Search for the cell housing the specified text and yield its [x, y] center coordinate. 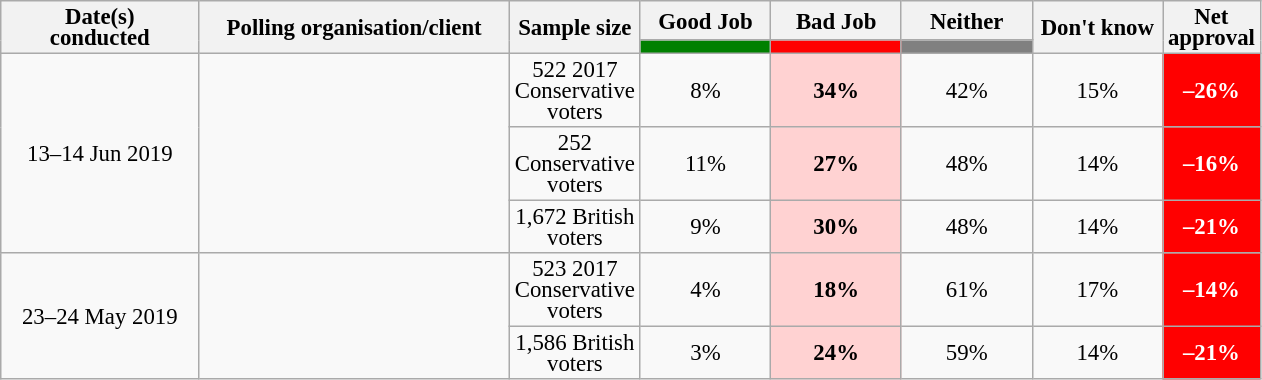
9% [706, 228]
11% [706, 164]
30% [836, 228]
Neither [966, 20]
17% [1098, 290]
59% [966, 354]
252 Conservative voters [574, 164]
1,672 British voters [574, 228]
13–14 Jun 2019 [100, 154]
Net approval [1212, 28]
Bad Job [836, 20]
15% [1098, 91]
–14% [1212, 290]
1,586 British voters [574, 354]
3% [706, 354]
523 2017 Conservative voters [574, 290]
61% [966, 290]
522 2017 Conservative voters [574, 91]
–16% [1212, 164]
34% [836, 91]
18% [836, 290]
Sample size [574, 28]
Don't know [1098, 28]
Date(s)conducted [100, 28]
Polling organisation/client [354, 28]
8% [706, 91]
27% [836, 164]
4% [706, 290]
42% [966, 91]
–26% [1212, 91]
23–24 May 2019 [100, 316]
Good Job [706, 20]
24% [836, 354]
